Find where the given text appears and provide that cell's center as [X, Y] coordinate. 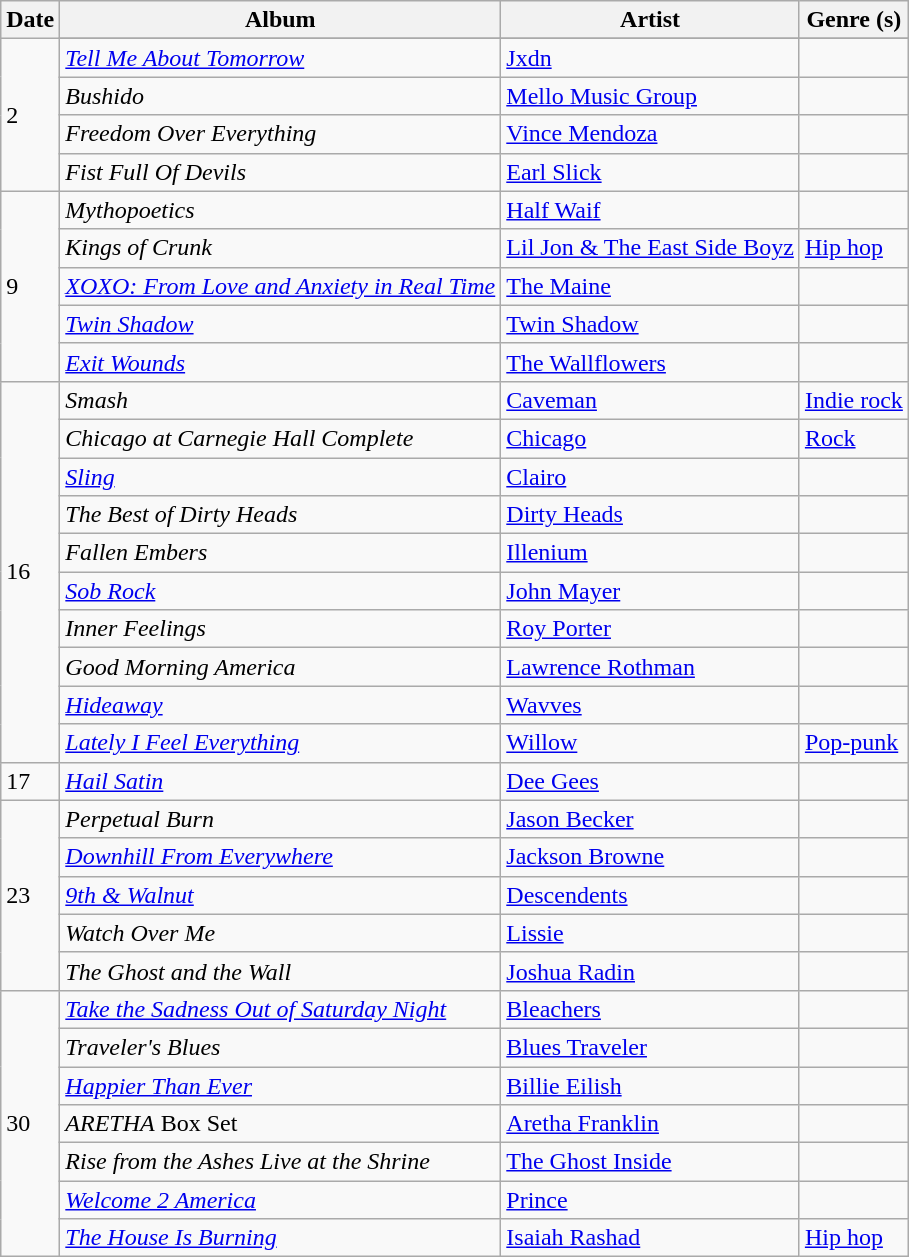
Artist [650, 20]
Downhill From Everywhere [280, 857]
2 [30, 115]
9 [30, 286]
The House Is Burning [280, 1238]
Dee Gees [650, 781]
Wavves [650, 705]
Rise from the Ashes Live at the Shrine [280, 1162]
Jason Becker [650, 819]
The Maine [650, 286]
Hideaway [280, 705]
Isaiah Rashad [650, 1238]
Earl Slick [650, 172]
Take the Sadness Out of Saturday Night [280, 1009]
Freedom Over Everything [280, 134]
Fallen Embers [280, 553]
Caveman [650, 400]
Sob Rock [280, 591]
Mythopoetics [280, 210]
Lawrence Rothman [650, 667]
Descendents [650, 895]
Rock [854, 438]
Joshua Radin [650, 971]
Half Waif [650, 210]
Welcome 2 America [280, 1200]
17 [30, 781]
Billie Eilish [650, 1085]
Chicago [650, 438]
Sling [280, 477]
Willow [650, 743]
Prince [650, 1200]
Date [30, 20]
Blues Traveler [650, 1047]
Roy Porter [650, 629]
Fist Full Of Devils [280, 172]
Clairo [650, 477]
Jackson Browne [650, 857]
Vince Mendoza [650, 134]
John Mayer [650, 591]
Lissie [650, 933]
Dirty Heads [650, 515]
Lil Jon & The East Side Boyz [650, 248]
Chicago at Carnegie Hall Complete [280, 438]
Perpetual Burn [280, 819]
9th & Walnut [280, 895]
Mello Music Group [650, 96]
Hail Satin [280, 781]
Inner Feelings [280, 629]
Smash [280, 400]
The Wallflowers [650, 362]
Illenium [650, 553]
Album [280, 20]
Exit Wounds [280, 362]
Happier Than Ever [280, 1085]
23 [30, 895]
Lately I Feel Everything [280, 743]
Watch Over Me [280, 933]
Bleachers [650, 1009]
Good Morning America [280, 667]
The Ghost and the Wall [280, 971]
Kings of Crunk [280, 248]
XOXO: From Love and Anxiety in Real Time [280, 286]
Traveler's Blues [280, 1047]
Pop-punk [854, 743]
Tell Me About Tomorrow [280, 58]
Genre (s) [854, 20]
30 [30, 1123]
Aretha Franklin [650, 1124]
16 [30, 572]
Indie rock [854, 400]
ARETHA Box Set [280, 1124]
Bushido [280, 96]
The Best of Dirty Heads [280, 515]
The Ghost Inside [650, 1162]
Jxdn [650, 58]
